Return the [X, Y] coordinate for the center point of the cell that contains the specified text.  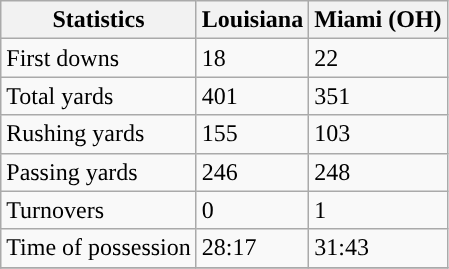
18 [252, 58]
103 [378, 134]
Miami (OH) [378, 20]
155 [252, 134]
Rushing yards [99, 134]
401 [252, 96]
246 [252, 172]
First downs [99, 58]
22 [378, 58]
Total yards [99, 96]
31:43 [378, 248]
1 [378, 210]
Time of possession [99, 248]
Passing yards [99, 172]
0 [252, 210]
Statistics [99, 20]
28:17 [252, 248]
Louisiana [252, 20]
248 [378, 172]
351 [378, 96]
Turnovers [99, 210]
